Search for the cell housing the specified text and yield its (X, Y) center coordinate. 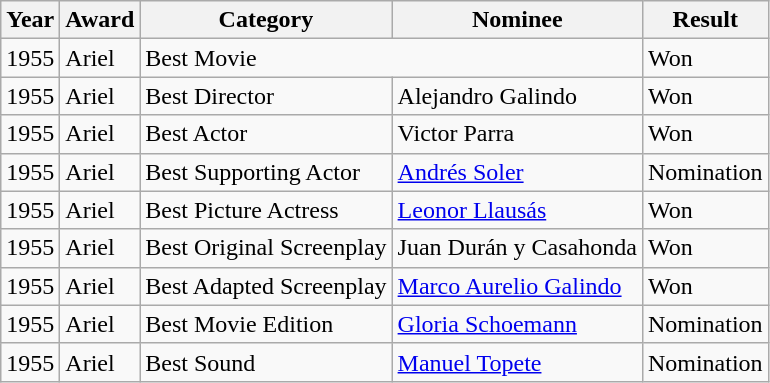
Best Adapted Screenplay (266, 286)
Best Movie (392, 58)
Result (705, 20)
Best Director (266, 96)
Victor Parra (517, 134)
Alejandro Galindo (517, 96)
Best Movie Edition (266, 324)
Nominee (517, 20)
Award (100, 20)
Best Original Screenplay (266, 248)
Best Picture Actress (266, 210)
Category (266, 20)
Year (30, 20)
Andrés Soler (517, 172)
Best Actor (266, 134)
Manuel Topete (517, 362)
Gloria Schoemann (517, 324)
Leonor Llausás (517, 210)
Best Sound (266, 362)
Best Supporting Actor (266, 172)
Juan Durán y Casahonda (517, 248)
Marco Aurelio Galindo (517, 286)
